Detect which cell encompasses the target text, then output its [X, Y] center coordinate. 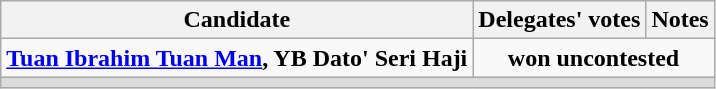
won uncontested [594, 58]
Candidate [237, 20]
Delegates' votes [560, 20]
Tuan Ibrahim Tuan Man, YB Dato' Seri Haji [237, 58]
Notes [680, 20]
